For the text-containing cell, return its midpoint in [x, y] coordinate format. 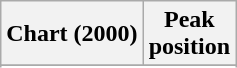
Chart (2000) [72, 34]
Peakposition [189, 34]
